Provide the (X, Y) coordinate of the cell's center where the given text is located.  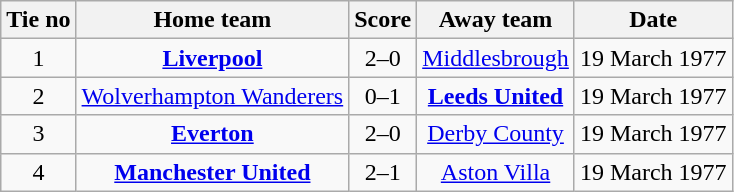
Manchester United (212, 172)
Date (653, 20)
2–1 (383, 172)
Derby County (496, 134)
4 (38, 172)
Everton (212, 134)
Liverpool (212, 58)
Tie no (38, 20)
1 (38, 58)
2 (38, 96)
Aston Villa (496, 172)
Leeds United (496, 96)
Home team (212, 20)
Middlesbrough (496, 58)
Score (383, 20)
3 (38, 134)
Wolverhampton Wanderers (212, 96)
Away team (496, 20)
0–1 (383, 96)
